Provide the (x, y) coordinate of the cell's center where the given text is located.  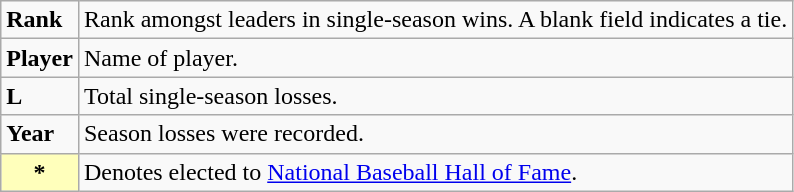
Player (40, 58)
Rank amongst leaders in single-season wins. A blank field indicates a tie. (435, 20)
Rank (40, 20)
* (40, 172)
Season losses were recorded. (435, 134)
L (40, 96)
Denotes elected to National Baseball Hall of Fame. (435, 172)
Year (40, 134)
Total single-season losses. (435, 96)
Name of player. (435, 58)
